Locate the cell with the specified text and output its (X, Y) center coordinate. 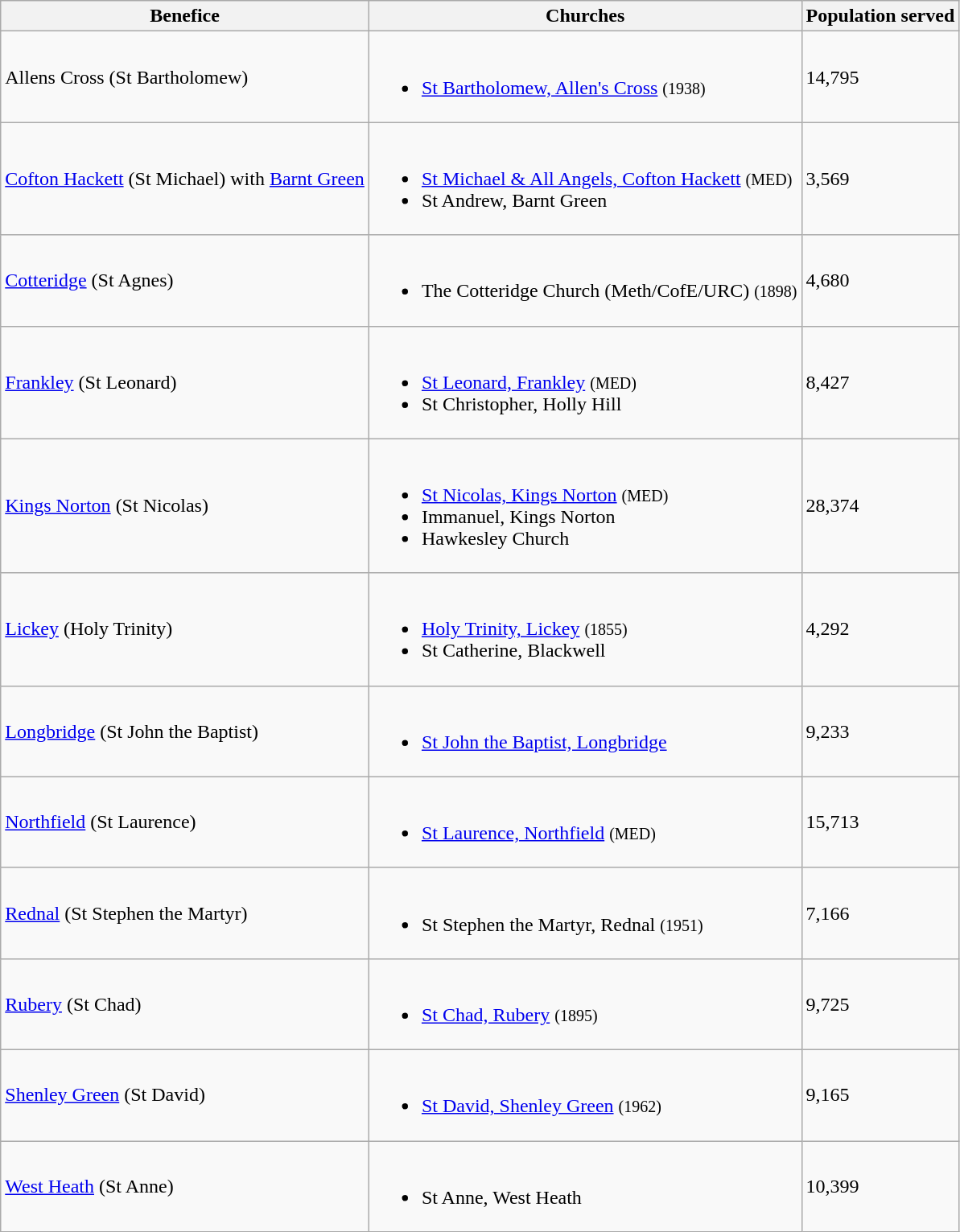
St John the Baptist, Longbridge (585, 731)
St Leonard, Frankley (MED)St Christopher, Holly Hill (585, 382)
3,569 (880, 179)
Cofton Hackett (St Michael) with Barnt Green (185, 179)
St Stephen the Martyr, Rednal (1951) (585, 913)
Population served (880, 16)
9,165 (880, 1094)
9,725 (880, 1004)
14,795 (880, 77)
St Laurence, Northfield (MED) (585, 822)
The Cotteridge Church (Meth/CofE/URC) (1898) (585, 280)
10,399 (880, 1186)
Rubery (St Chad) (185, 1004)
St Michael & All Angels, Cofton Hackett (MED)St Andrew, Barnt Green (585, 179)
Lickey (Holy Trinity) (185, 629)
28,374 (880, 505)
7,166 (880, 913)
St Bartholomew, Allen's Cross (1938) (585, 77)
Longbridge (St John the Baptist) (185, 731)
4,680 (880, 280)
St Chad, Rubery (1895) (585, 1004)
Northfield (St Laurence) (185, 822)
St Nicolas, Kings Norton (MED)Immanuel, Kings NortonHawkesley Church (585, 505)
Shenley Green (St David) (185, 1094)
15,713 (880, 822)
Rednal (St Stephen the Martyr) (185, 913)
West Heath (St Anne) (185, 1186)
8,427 (880, 382)
St Anne, West Heath (585, 1186)
Kings Norton (St Nicolas) (185, 505)
Allens Cross (St Bartholomew) (185, 77)
Frankley (St Leonard) (185, 382)
St David, Shenley Green (1962) (585, 1094)
9,233 (880, 731)
4,292 (880, 629)
Cotteridge (St Agnes) (185, 280)
Benefice (185, 16)
Churches (585, 16)
Holy Trinity, Lickey (1855)St Catherine, Blackwell (585, 629)
